Identify which cell holds the provided text, then report its (x, y) central coordinate. 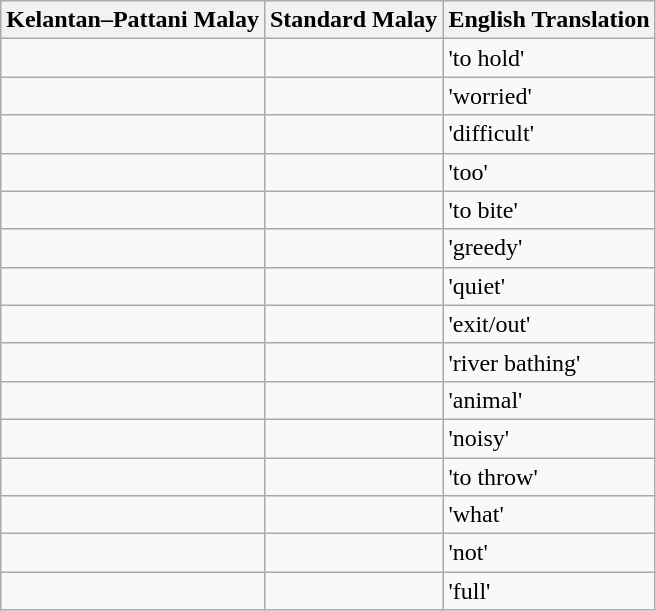
Kelantan–Pattani Malay (133, 20)
'too' (549, 172)
English Translation (549, 20)
'to throw' (549, 477)
'what' (549, 515)
'quiet' (549, 286)
'exit/out' (549, 324)
'to bite' (549, 210)
'to hold' (549, 58)
'difficult' (549, 134)
'not' (549, 553)
'full' (549, 591)
'animal' (549, 400)
'noisy' (549, 438)
'river bathing' (549, 362)
Standard Malay (353, 20)
'worried' (549, 96)
'greedy' (549, 248)
